Provide the (x, y) coordinate of the cell's center where the given text is located.  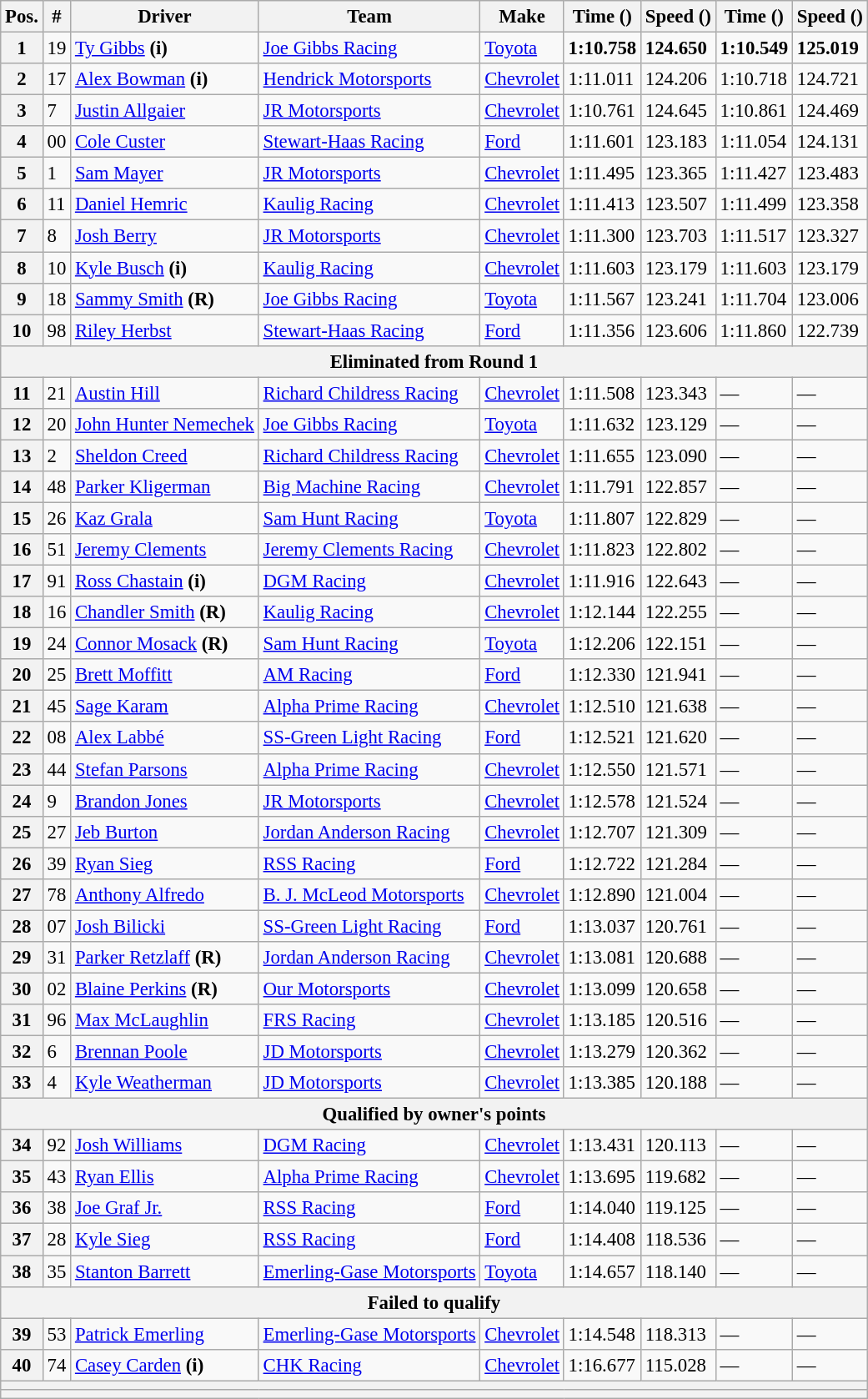
Sammy Smith (R) (165, 299)
123.365 (679, 174)
Parker Kligerman (165, 487)
120.188 (679, 1083)
Make (522, 17)
Driver (165, 17)
Kaz Grala (165, 518)
32 (22, 1052)
Jeb Burton (165, 832)
1:11.495 (602, 174)
122.829 (679, 518)
Joe Graf Jr. (165, 1209)
1:13.081 (602, 958)
Kyle Sieg (165, 1240)
14 (22, 487)
Anthony Alfredo (165, 895)
121.638 (679, 707)
Riley Herbst (165, 330)
Josh Bilicki (165, 926)
1:11.601 (602, 142)
Daniel Hemric (165, 204)
Justin Allgaier (165, 111)
121.524 (679, 801)
53 (57, 1334)
123.129 (679, 425)
91 (57, 581)
122.802 (679, 550)
1:11.054 (754, 142)
1:11.508 (602, 393)
36 (22, 1209)
Stanton Barrett (165, 1271)
Chandler Smith (R) (165, 612)
Brennan Poole (165, 1052)
Sam Mayer (165, 174)
48 (57, 487)
1:10.758 (602, 48)
124.721 (830, 79)
1:11.413 (602, 204)
1:11.499 (754, 204)
1:12.521 (602, 738)
1:13.279 (602, 1052)
Ryan Ellis (165, 1177)
123.703 (679, 236)
Cole Custer (165, 142)
1:12.722 (602, 863)
CHK Racing (369, 1365)
Team (369, 17)
1:13.695 (602, 1177)
1:12.550 (602, 769)
125.019 (830, 48)
1:11.655 (602, 455)
B. J. McLeod Motorsports (369, 895)
118.140 (679, 1271)
12 (22, 425)
45 (57, 707)
121.941 (679, 675)
123.358 (830, 204)
121.620 (679, 738)
124.469 (830, 111)
Failed to qualify (434, 1302)
92 (57, 1145)
1:12.890 (602, 895)
123.343 (679, 393)
122.255 (679, 612)
120.113 (679, 1145)
120.516 (679, 1020)
1:11.567 (602, 299)
07 (57, 926)
1:10.718 (754, 79)
1:10.549 (754, 48)
43 (57, 1177)
1:10.861 (754, 111)
00 (57, 142)
78 (57, 895)
Josh Berry (165, 236)
1:16.677 (602, 1365)
Alex Labbé (165, 738)
Hendrick Motorsports (369, 79)
120.688 (679, 958)
1:11.807 (602, 518)
120.761 (679, 926)
1:11.356 (602, 330)
123.483 (830, 174)
02 (57, 989)
1:13.385 (602, 1083)
Sage Karam (165, 707)
Patrick Emerling (165, 1334)
Jeremy Clements Racing (369, 550)
123.327 (830, 236)
121.571 (679, 769)
124.131 (830, 142)
Kyle Weatherman (165, 1083)
3 (22, 111)
123.006 (830, 299)
123.606 (679, 330)
1:14.657 (602, 1271)
1:13.099 (602, 989)
1:10.761 (602, 111)
1:11.300 (602, 236)
Big Machine Racing (369, 487)
120.658 (679, 989)
120.362 (679, 1052)
Jeremy Clements (165, 550)
Alex Bowman (i) (165, 79)
Brandon Jones (165, 801)
1:12.330 (602, 675)
1:12.510 (602, 707)
1:11.517 (754, 236)
1:14.040 (602, 1209)
118.313 (679, 1334)
Casey Carden (i) (165, 1365)
122.151 (679, 644)
08 (57, 738)
124.650 (679, 48)
1:14.548 (602, 1334)
1:12.144 (602, 612)
1:11.860 (754, 330)
122.739 (830, 330)
1:11.632 (602, 425)
22 (22, 738)
# (57, 17)
119.682 (679, 1177)
Max McLaughlin (165, 1020)
Austin Hill (165, 393)
1:13.185 (602, 1020)
124.206 (679, 79)
Pos. (22, 17)
123.507 (679, 204)
Ty Gibbs (i) (165, 48)
23 (22, 769)
1:12.707 (602, 832)
123.090 (679, 455)
Qualified by owner's points (434, 1115)
15 (22, 518)
122.857 (679, 487)
34 (22, 1145)
74 (57, 1365)
121.004 (679, 895)
44 (57, 769)
Brett Moffitt (165, 675)
37 (22, 1240)
Josh Williams (165, 1145)
123.183 (679, 142)
121.284 (679, 863)
1:12.206 (602, 644)
33 (22, 1083)
40 (22, 1365)
Kyle Busch (i) (165, 268)
AM Racing (369, 675)
98 (57, 330)
Sheldon Creed (165, 455)
96 (57, 1020)
51 (57, 550)
Connor Mosack (R) (165, 644)
Our Motorsports (369, 989)
123.241 (679, 299)
1:11.704 (754, 299)
1:13.037 (602, 926)
124.645 (679, 111)
121.309 (679, 832)
13 (22, 455)
Eliminated from Round 1 (434, 361)
118.536 (679, 1240)
Parker Retzlaff (R) (165, 958)
30 (22, 989)
1:12.578 (602, 801)
1:11.823 (602, 550)
FRS Racing (369, 1020)
29 (22, 958)
1:11.011 (602, 79)
Ross Chastain (i) (165, 581)
John Hunter Nemechek (165, 425)
Blaine Perkins (R) (165, 989)
1:13.431 (602, 1145)
1:11.427 (754, 174)
1:11.916 (602, 581)
Stefan Parsons (165, 769)
5 (22, 174)
1:11.791 (602, 487)
119.125 (679, 1209)
1:14.408 (602, 1240)
122.643 (679, 581)
115.028 (679, 1365)
Ryan Sieg (165, 863)
